Locate the cell with the specified text and output its [x, y] center coordinate. 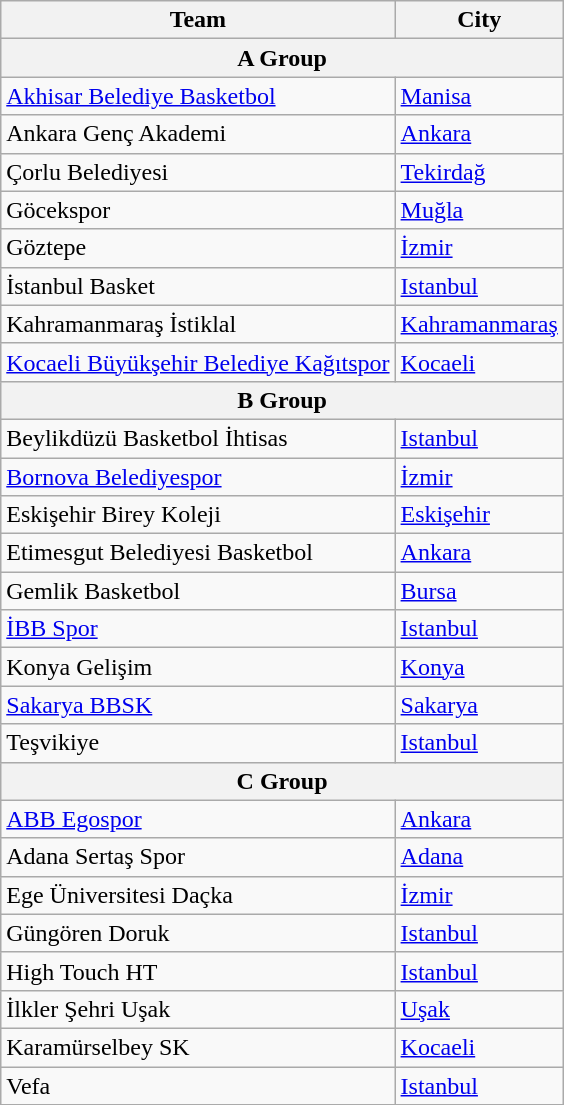
Tekirdağ [479, 172]
Bursa [479, 591]
Beylikdüzü Basketbol İhtisas [198, 438]
Adana Sertaş Spor [198, 857]
Etimesgut Belediyesi Basketbol [198, 553]
City [479, 20]
Teşvikiye [198, 743]
Eskişehir [479, 515]
Çorlu Belediyesi [198, 172]
Sakarya BBSK [198, 705]
Gemlik Basketbol [198, 591]
İstanbul Basket [198, 286]
Konya [479, 667]
Karamürselbey SK [198, 1047]
Ege Üniversitesi Daçka [198, 895]
Kocaeli Büyükşehir Belediye Kağıtspor [198, 362]
C Group [282, 781]
Eskişehir Birey Koleji [198, 515]
İlkler Şehri Uşak [198, 1009]
Muğla [479, 210]
Ankara Genç Akademi [198, 134]
A Group [282, 58]
High Touch HT [198, 971]
Konya Gelişim [198, 667]
Uşak [479, 1009]
Sakarya [479, 705]
İBB Spor [198, 629]
Manisa [479, 96]
Akhisar Belediye Basketbol [198, 96]
Vefa [198, 1085]
ABB Egospor [198, 819]
Kahramanmaraş [479, 324]
Göztepe [198, 248]
Güngören Doruk [198, 933]
Adana [479, 857]
Bornova Belediyespor [198, 477]
Kahramanmaraş İstiklal [198, 324]
Team [198, 20]
B Group [282, 400]
Göcekspor [198, 210]
